Identify which cell holds the provided text, then report its [X, Y] central coordinate. 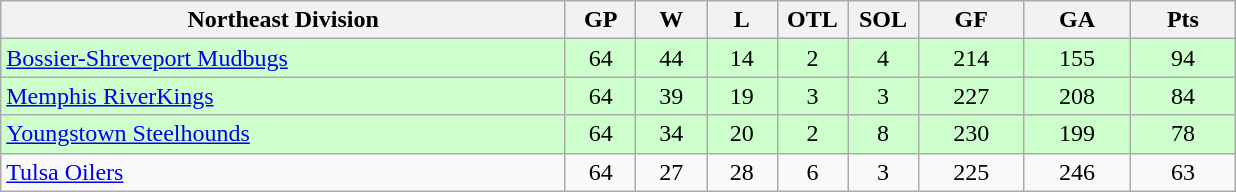
Tulsa Oilers [284, 172]
94 [1183, 58]
GA [1077, 20]
Youngstown Steelhounds [284, 134]
225 [971, 172]
227 [971, 96]
Northeast Division [284, 20]
214 [971, 58]
39 [672, 96]
44 [672, 58]
GP [600, 20]
19 [742, 96]
20 [742, 134]
246 [1077, 172]
28 [742, 172]
8 [884, 134]
Bossier-Shreveport Mudbugs [284, 58]
Memphis RiverKings [284, 96]
27 [672, 172]
155 [1077, 58]
199 [1077, 134]
4 [884, 58]
230 [971, 134]
OTL [812, 20]
208 [1077, 96]
6 [812, 172]
Pts [1183, 20]
L [742, 20]
GF [971, 20]
34 [672, 134]
W [672, 20]
14 [742, 58]
78 [1183, 134]
63 [1183, 172]
84 [1183, 96]
SOL [884, 20]
